For the text-containing cell, return its midpoint in [x, y] coordinate format. 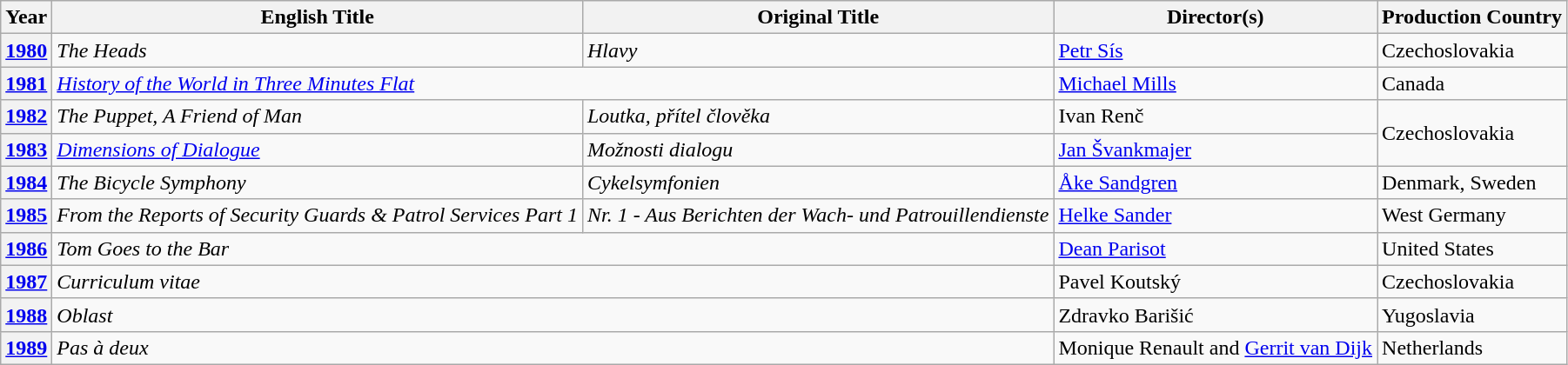
1988 [26, 315]
The Bicycle Symphony [318, 182]
1989 [26, 348]
Tom Goes to the Bar [553, 249]
Loutka, přítel člověka [818, 116]
1982 [26, 116]
Dimensions of Dialogue [318, 149]
1985 [26, 216]
Denmark, Sweden [1472, 182]
West Germany [1472, 216]
Yugoslavia [1472, 315]
Oblast [553, 315]
Canada [1472, 83]
English Title [318, 17]
Michael Mills [1216, 83]
Pas à deux [553, 348]
1986 [26, 249]
Helke Sander [1216, 216]
Jan Švankmajer [1216, 149]
Netherlands [1472, 348]
Dean Parisot [1216, 249]
The Puppet, A Friend of Man [318, 116]
1981 [26, 83]
Cykelsymfonien [818, 182]
From the Reports of Security Guards & Patrol Services Part 1 [318, 216]
Production Country [1472, 17]
1980 [26, 50]
1983 [26, 149]
Nr. 1 - Aus Berichten der Wach- und Patrouillendienste [818, 216]
Ivan Renč [1216, 116]
Možnosti dialogu [818, 149]
Original Title [818, 17]
Zdravko Barišić [1216, 315]
Year [26, 17]
Hlavy [818, 50]
The Heads [318, 50]
Director(s) [1216, 17]
Pavel Koutský [1216, 282]
Curriculum vitae [553, 282]
1987 [26, 282]
United States [1472, 249]
History of the World in Three Minutes Flat [553, 83]
Monique Renault and Gerrit van Dijk [1216, 348]
1984 [26, 182]
Åke Sandgren [1216, 182]
Petr Sís [1216, 50]
